Return the [x, y] coordinate for the center point of the cell that contains the specified text.  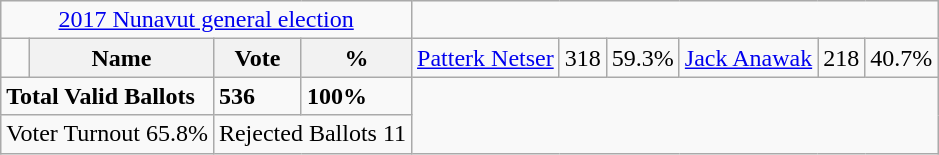
2017 Nunavut general election [206, 20]
318 [582, 58]
Vote [257, 58]
Total Valid Ballots [108, 96]
218 [842, 58]
59.3% [642, 58]
100% [356, 96]
Voter Turnout 65.8% [108, 134]
% [356, 58]
Jack Anawak [748, 58]
40.7% [902, 58]
Rejected Ballots 11 [312, 134]
Patterk Netser [486, 58]
536 [257, 96]
Name [121, 58]
